Scan for the cell matching the given text and deliver its [x, y] coordinate at center. 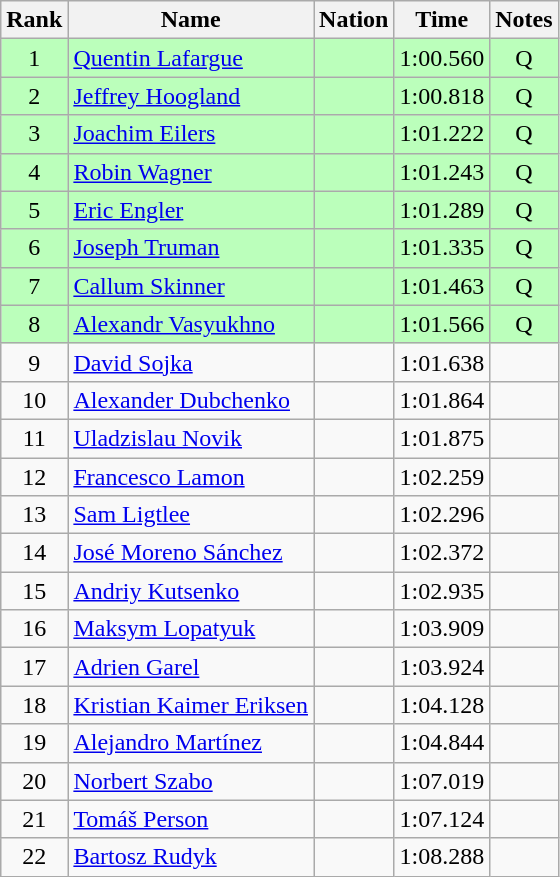
12 [34, 477]
2 [34, 96]
1:02.296 [442, 515]
Bartosz Rudyk [191, 857]
20 [34, 781]
4 [34, 172]
Callum Skinner [191, 286]
Name [191, 20]
Tomáš Person [191, 819]
1:00.560 [442, 58]
1:02.935 [442, 591]
1:01.638 [442, 362]
1:01.875 [442, 438]
1:02.259 [442, 477]
1:02.372 [442, 553]
8 [34, 324]
3 [34, 134]
Time [442, 20]
Quentin Lafargue [191, 58]
1 [34, 58]
1:01.289 [442, 210]
1:01.335 [442, 248]
17 [34, 667]
Norbert Szabo [191, 781]
Joseph Truman [191, 248]
1:04.844 [442, 743]
Maksym Lopatyuk [191, 629]
Jeffrey Hoogland [191, 96]
1:03.909 [442, 629]
1:01.243 [442, 172]
Eric Engler [191, 210]
6 [34, 248]
José Moreno Sánchez [191, 553]
1:01.463 [442, 286]
1:01.566 [442, 324]
14 [34, 553]
11 [34, 438]
10 [34, 400]
1:03.924 [442, 667]
Alejandro Martínez [191, 743]
Sam Ligtlee [191, 515]
19 [34, 743]
1:07.019 [442, 781]
Alexandr Vasyukhno [191, 324]
Joachim Eilers [191, 134]
Adrien Garel [191, 667]
Alexander Dubchenko [191, 400]
Andriy Kutsenko [191, 591]
Francesco Lamon [191, 477]
7 [34, 286]
1:00.818 [442, 96]
Rank [34, 20]
13 [34, 515]
9 [34, 362]
Robin Wagner [191, 172]
Nation [354, 20]
1:07.124 [442, 819]
18 [34, 705]
1:08.288 [442, 857]
16 [34, 629]
15 [34, 591]
22 [34, 857]
1:01.864 [442, 400]
Kristian Kaimer Eriksen [191, 705]
1:04.128 [442, 705]
1:01.222 [442, 134]
David Sojka [191, 362]
5 [34, 210]
21 [34, 819]
Notes [524, 20]
Uladzislau Novik [191, 438]
